Determine the (x, y) coordinate at the center of the cell enclosing the given text.  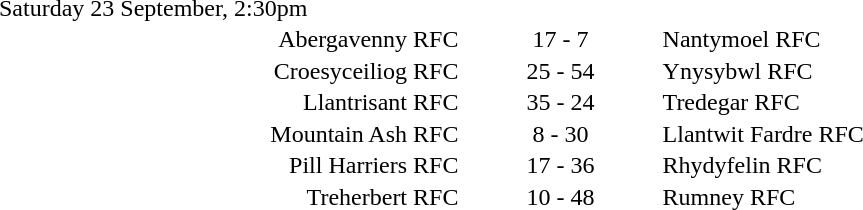
8 - 30 (560, 134)
17 - 36 (560, 165)
17 - 7 (560, 39)
35 - 24 (560, 103)
25 - 54 (560, 71)
